Detect which cell encompasses the target text, then output its (X, Y) center coordinate. 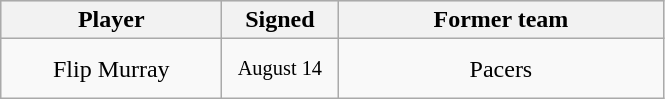
Flip Murray (112, 69)
Former team (501, 20)
Signed (280, 20)
August 14 (280, 69)
Player (112, 20)
Pacers (501, 69)
